Determine the (X, Y) coordinate at the center of the cell enclosing the given text.  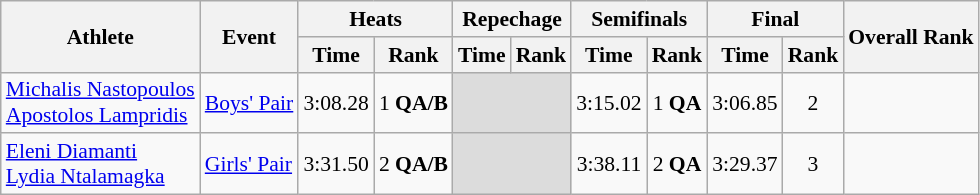
Athlete (100, 36)
2 QA (678, 164)
2 QA/B (414, 164)
1 QA/B (414, 102)
Event (250, 36)
3:08.28 (336, 102)
3:31.50 (336, 164)
3:15.02 (608, 102)
Semifinals (639, 19)
3:38.11 (608, 164)
3:06.85 (744, 102)
Heats (376, 19)
3 (814, 164)
Eleni DiamantiLydia Ntalamagka (100, 164)
Michalis NastopoulosApostolos Lampridis (100, 102)
Boys' Pair (250, 102)
Final (775, 19)
Overall Rank (910, 36)
2 (814, 102)
Girls' Pair (250, 164)
1 QA (678, 102)
Repechage (512, 19)
3:29.37 (744, 164)
